Detect which cell encompasses the target text, then output its [x, y] center coordinate. 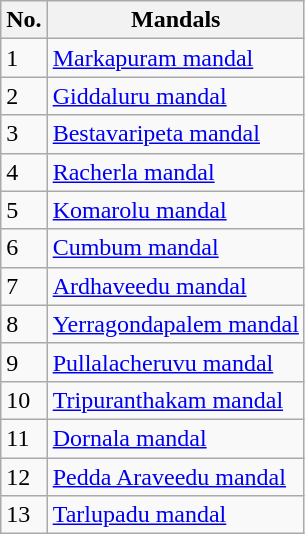
6 [24, 248]
10 [24, 400]
Tripuranthakam mandal [176, 400]
7 [24, 286]
Mandals [176, 20]
Yerragondapalem mandal [176, 324]
Tarlupadu mandal [176, 515]
Ardhaveedu mandal [176, 286]
Cumbum mandal [176, 248]
13 [24, 515]
3 [24, 134]
No. [24, 20]
8 [24, 324]
Komarolu mandal [176, 210]
Pullalacheruvu mandal [176, 362]
1 [24, 58]
9 [24, 362]
2 [24, 96]
Bestavaripeta mandal [176, 134]
Giddaluru mandal [176, 96]
Pedda Araveedu mandal [176, 477]
Markapuram mandal [176, 58]
Dornala mandal [176, 438]
5 [24, 210]
4 [24, 172]
12 [24, 477]
11 [24, 438]
Racherla mandal [176, 172]
